Locate the cell with the specified text and output its (X, Y) center coordinate. 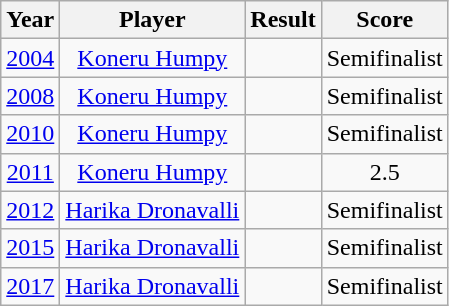
Score (384, 20)
2015 (30, 248)
Player (152, 20)
Result (283, 20)
2017 (30, 286)
2012 (30, 210)
2.5 (384, 172)
Year (30, 20)
2011 (30, 172)
2008 (30, 96)
2004 (30, 58)
2010 (30, 134)
